Output the (x, y) coordinate of the center of the cell containing the given text.  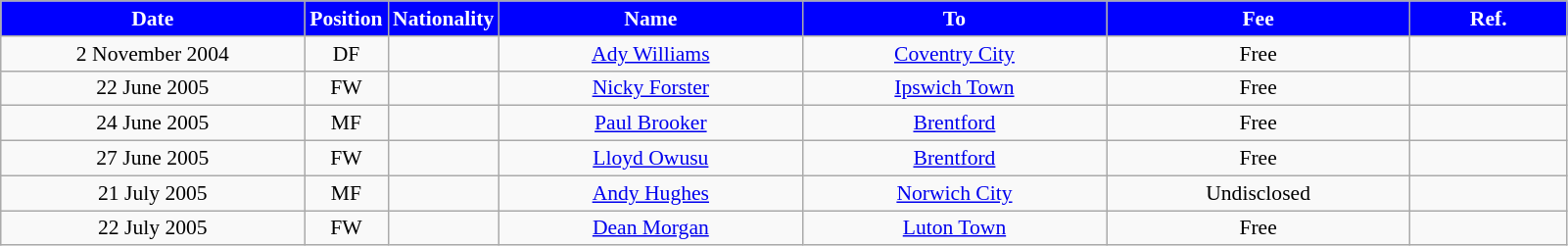
Coventry City (954, 54)
22 July 2005 (153, 228)
Dean Morgan (650, 228)
2 November 2004 (153, 54)
27 June 2005 (153, 159)
22 June 2005 (153, 88)
21 July 2005 (153, 193)
Undisclosed (1259, 193)
Paul Brooker (650, 123)
Andy Hughes (650, 193)
Luton Town (954, 228)
Name (650, 19)
24 June 2005 (153, 123)
To (954, 19)
Position (347, 19)
Date (153, 19)
Nicky Forster (650, 88)
Fee (1259, 19)
DF (347, 54)
Ref. (1489, 19)
Ipswich Town (954, 88)
Ady Williams (650, 54)
Norwich City (954, 193)
Lloyd Owusu (650, 159)
Nationality (443, 19)
